Detect which cell encompasses the target text, then output its (x, y) center coordinate. 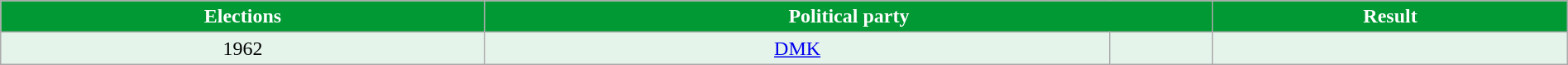
Elections (243, 17)
DMK (797, 48)
Result (1391, 17)
1962 (243, 48)
Political party (849, 17)
